Scan for the cell matching the given text and deliver its [x, y] coordinate at center. 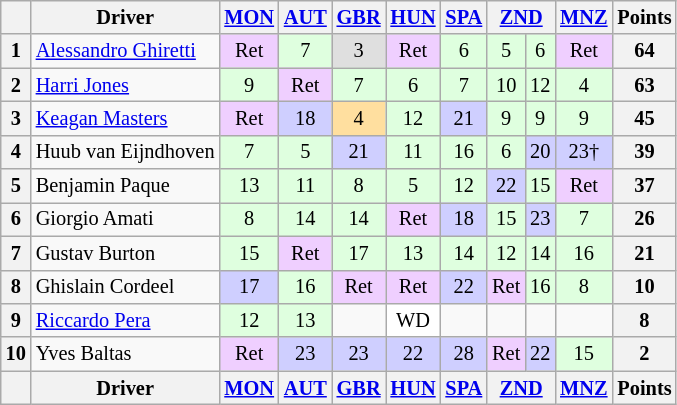
28 [464, 354]
Keagan Masters [126, 118]
Ghislain Cordeel [126, 287]
Riccardo Pera [126, 320]
63 [644, 85]
WD [414, 320]
Benjamin Paque [126, 186]
Harri Jones [126, 85]
26 [644, 219]
Gustav Burton [126, 253]
23† [584, 152]
Alessandro Ghiretti [126, 51]
1 [16, 51]
64 [644, 51]
20 [540, 152]
39 [644, 152]
45 [644, 118]
37 [644, 186]
Yves Baltas [126, 354]
Huub van Eijndhoven [126, 152]
Giorgio Amati [126, 219]
